Pinpoint the cell where the given text exists, returning its [x, y] midpoint coordinate. 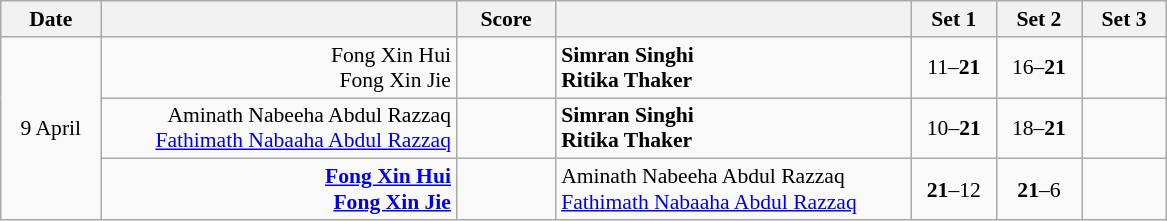
21–6 [1038, 190]
9 April [51, 128]
Set 1 [954, 19]
Set 3 [1124, 19]
18–21 [1038, 128]
16–21 [1038, 68]
Set 2 [1038, 19]
11–21 [954, 68]
Date [51, 19]
Score [506, 19]
21–12 [954, 190]
10–21 [954, 128]
